Find where the given text appears and provide that cell's center as (X, Y) coordinate. 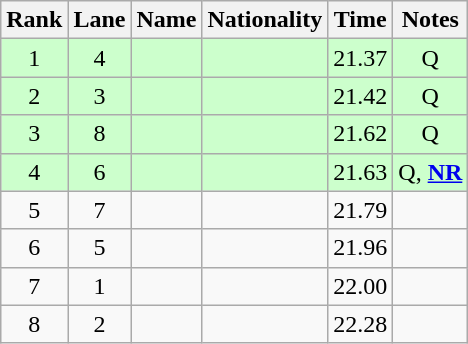
Notes (430, 20)
Lane (100, 20)
22.00 (360, 286)
21.37 (360, 58)
21.42 (360, 96)
Time (360, 20)
Rank (34, 20)
22.28 (360, 324)
Q, NR (430, 172)
21.63 (360, 172)
21.79 (360, 210)
21.96 (360, 248)
Nationality (265, 20)
Name (166, 20)
21.62 (360, 134)
